Output the (x, y) coordinate of the center of the cell containing the given text.  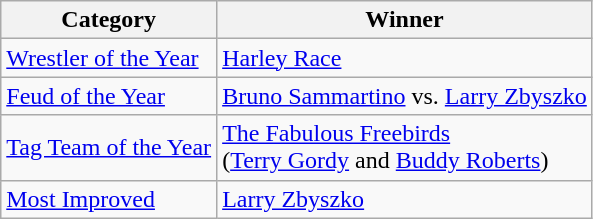
Most Improved (109, 199)
Tag Team of the Year (109, 148)
Bruno Sammartino vs. Larry Zbyszko (405, 96)
Feud of the Year (109, 96)
Category (109, 20)
Wrestler of the Year (109, 58)
Larry Zbyszko (405, 199)
Winner (405, 20)
The Fabulous Freebirds(Terry Gordy and Buddy Roberts) (405, 148)
Harley Race (405, 58)
